Determine the [X, Y] coordinate at the center of the cell enclosing the given text.  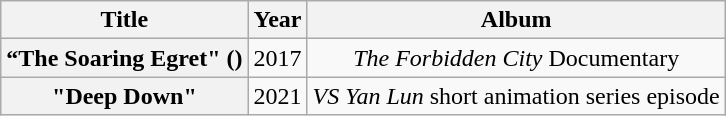
2021 [278, 96]
"Deep Down" [124, 96]
“The Soaring Egret" () [124, 58]
Year [278, 20]
Title [124, 20]
The Forbidden City Documentary [516, 58]
Album [516, 20]
2017 [278, 58]
VS Yan Lun short animation series episode [516, 96]
